Detect which cell encompasses the target text, then output its (X, Y) center coordinate. 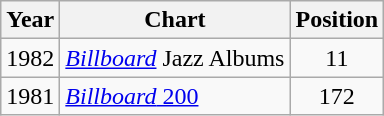
Position (337, 20)
Billboard Jazz Albums (175, 58)
Billboard 200 (175, 96)
1981 (30, 96)
Chart (175, 20)
11 (337, 58)
Year (30, 20)
172 (337, 96)
1982 (30, 58)
